Locate the cell with the specified text and output its (x, y) center coordinate. 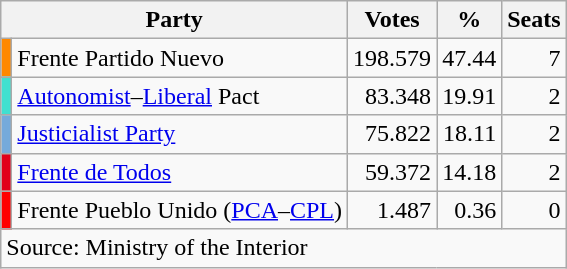
Source: Ministry of the Interior (284, 248)
1.487 (392, 210)
14.18 (470, 172)
198.579 (392, 58)
59.372 (392, 172)
18.11 (470, 134)
19.91 (470, 96)
Autonomist–Liberal Pact (180, 96)
47.44 (470, 58)
75.822 (392, 134)
Frente Partido Nuevo (180, 58)
83.348 (392, 96)
Party (174, 20)
Frente Pueblo Unido (PCA–CPL) (180, 210)
Votes (392, 20)
0.36 (470, 210)
Seats (534, 20)
% (470, 20)
0 (534, 210)
Justicialist Party (180, 134)
Frente de Todos (180, 172)
7 (534, 58)
